From the cell containing the given text, extract its center point as (X, Y) coordinate. 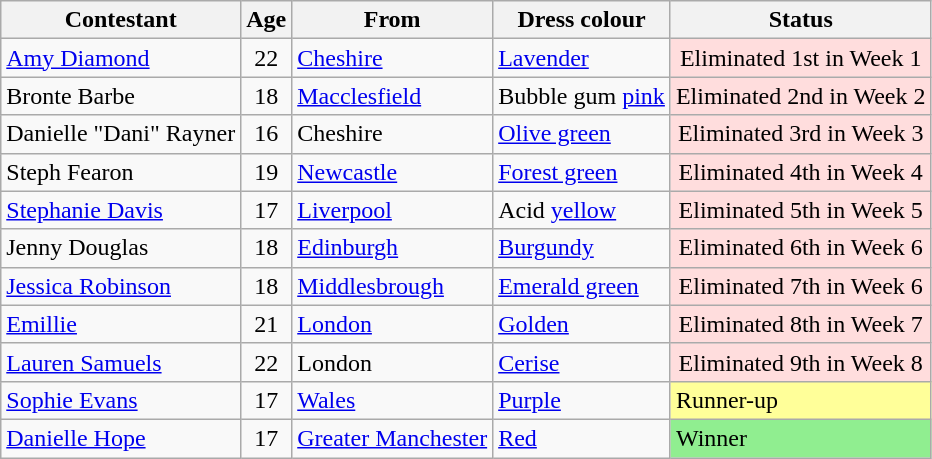
Purple (582, 400)
Eliminated 7th in Week 6 (800, 286)
Middlesbrough (392, 286)
19 (266, 172)
Emillie (121, 324)
Danielle "Dani" Rayner (121, 134)
Eliminated 4th in Week 4 (800, 172)
Edinburgh (392, 248)
Eliminated 8th in Week 7 (800, 324)
Eliminated 6th in Week 6 (800, 248)
From (392, 20)
Danielle Hope (121, 438)
Sophie Evans (121, 400)
Eliminated 9th in Week 8 (800, 362)
Cerise (582, 362)
Age (266, 20)
Red (582, 438)
Forest green (582, 172)
Dress colour (582, 20)
Stephanie Davis (121, 210)
Greater Manchester (392, 438)
Runner-up (800, 400)
Eliminated 5th in Week 5 (800, 210)
16 (266, 134)
Steph Fearon (121, 172)
21 (266, 324)
Bronte Barbe (121, 96)
Golden (582, 324)
Liverpool (392, 210)
Eliminated 2nd in Week 2 (800, 96)
Macclesfield (392, 96)
Acid yellow (582, 210)
Jenny Douglas (121, 248)
Olive green (582, 134)
Wales (392, 400)
Newcastle (392, 172)
Contestant (121, 20)
Winner (800, 438)
Bubble gum pink (582, 96)
Lauren Samuels (121, 362)
Amy Diamond (121, 58)
Status (800, 20)
Lavender (582, 58)
Burgundy (582, 248)
Eliminated 1st in Week 1 (800, 58)
Emerald green (582, 286)
Jessica Robinson (121, 286)
Eliminated 3rd in Week 3 (800, 134)
